Determine the (X, Y) coordinate at the center of the cell enclosing the given text.  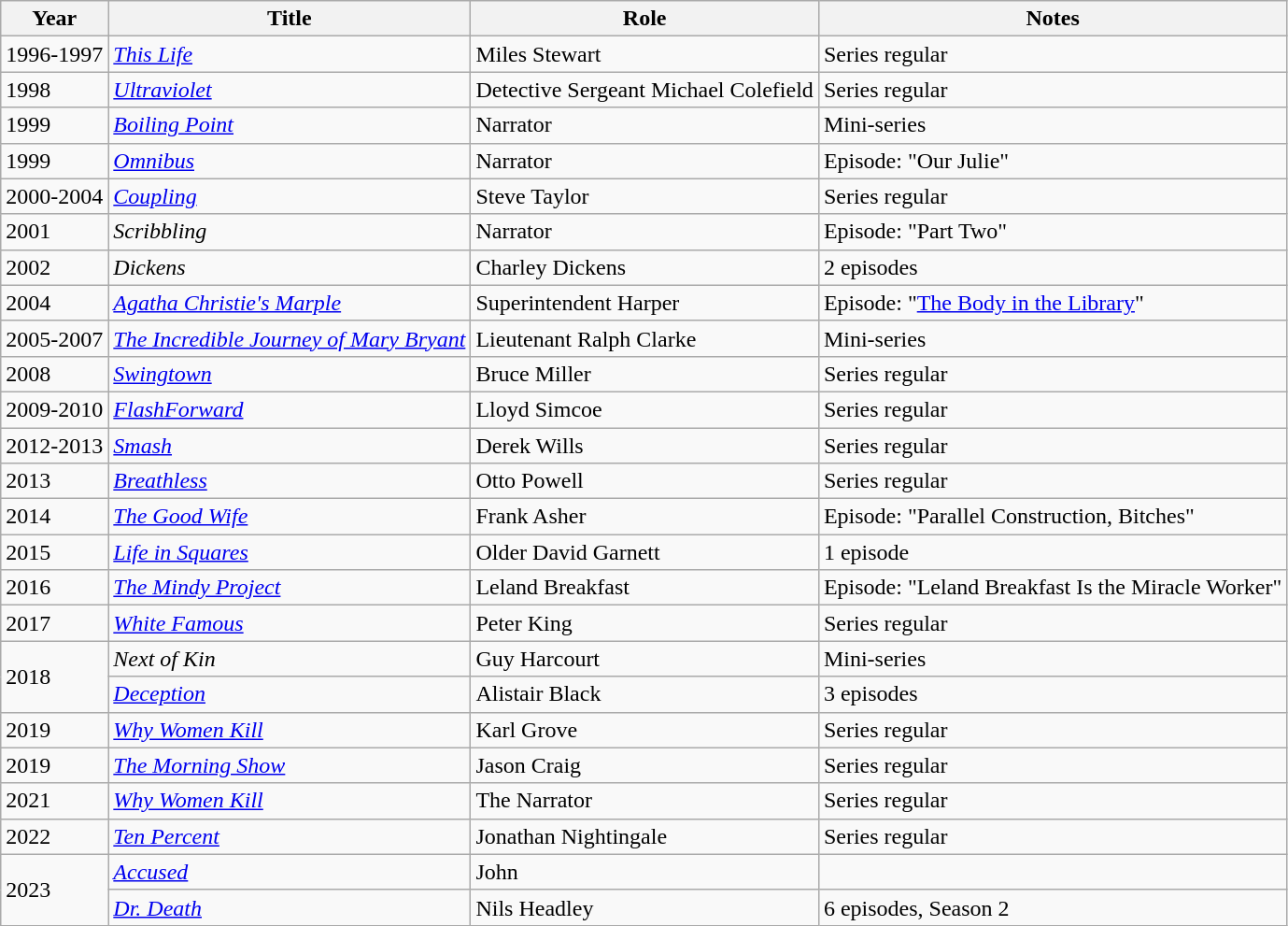
Breathless (290, 481)
Episode: "Parallel Construction, Bitches" (1052, 517)
2004 (54, 303)
Leland Breakfast (644, 588)
Episode: "Leland Breakfast Is the Miracle Worker" (1052, 588)
Bruce Miller (644, 374)
Swingtown (290, 374)
Older David Garnett (644, 552)
1996-1997 (54, 54)
Dr. Death (290, 907)
2000-2004 (54, 196)
Guy Harcourt (644, 659)
Superintendent Harper (644, 303)
2008 (54, 374)
Miles Stewart (644, 54)
2021 (54, 801)
Life in Squares (290, 552)
3 episodes (1052, 694)
2022 (54, 836)
The Morning Show (290, 765)
FlashForward (290, 409)
Nils Headley (644, 907)
Steve Taylor (644, 196)
Coupling (290, 196)
The Mindy Project (290, 588)
Jason Craig (644, 765)
2015 (54, 552)
The Good Wife (290, 517)
Accused (290, 872)
Alistair Black (644, 694)
Scribbling (290, 232)
John (644, 872)
Charley Dickens (644, 267)
Episode: "Part Two" (1052, 232)
Peter King (644, 623)
Otto Powell (644, 481)
Ten Percent (290, 836)
2023 (54, 890)
The Incredible Journey of Mary Bryant (290, 338)
Frank Asher (644, 517)
Detective Sergeant Michael Colefield (644, 90)
2017 (54, 623)
Lieutenant Ralph Clarke (644, 338)
2001 (54, 232)
Karl Grove (644, 730)
1 episode (1052, 552)
Episode: "The Body in the Library" (1052, 303)
Jonathan Nightingale (644, 836)
2009-2010 (54, 409)
Omnibus (290, 161)
2014 (54, 517)
Dickens (290, 267)
The Narrator (644, 801)
This Life (290, 54)
2016 (54, 588)
Title (290, 19)
Role (644, 19)
Deception (290, 694)
Episode: "Our Julie" (1052, 161)
Derek Wills (644, 446)
Smash (290, 446)
Year (54, 19)
Notes (1052, 19)
2018 (54, 677)
Ultraviolet (290, 90)
Next of Kin (290, 659)
2012-2013 (54, 446)
2005-2007 (54, 338)
6 episodes, Season 2 (1052, 907)
Agatha Christie's Marple (290, 303)
Lloyd Simcoe (644, 409)
2002 (54, 267)
2 episodes (1052, 267)
Boiling Point (290, 125)
2013 (54, 481)
White Famous (290, 623)
1998 (54, 90)
